Return (x, y) of the center of cell containing provided text 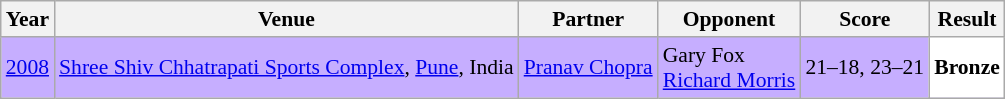
Gary Fox Richard Morris (730, 68)
Venue (286, 19)
21–18, 23–21 (864, 68)
Pranav Chopra (588, 68)
Year (28, 19)
2008 (28, 68)
Score (864, 19)
Opponent (730, 19)
Bronze (967, 68)
Result (967, 19)
Partner (588, 19)
Shree Shiv Chhatrapati Sports Complex, Pune, India (286, 68)
